Capture the cell that displays the provided text and extract its [x, y] central coordinate. 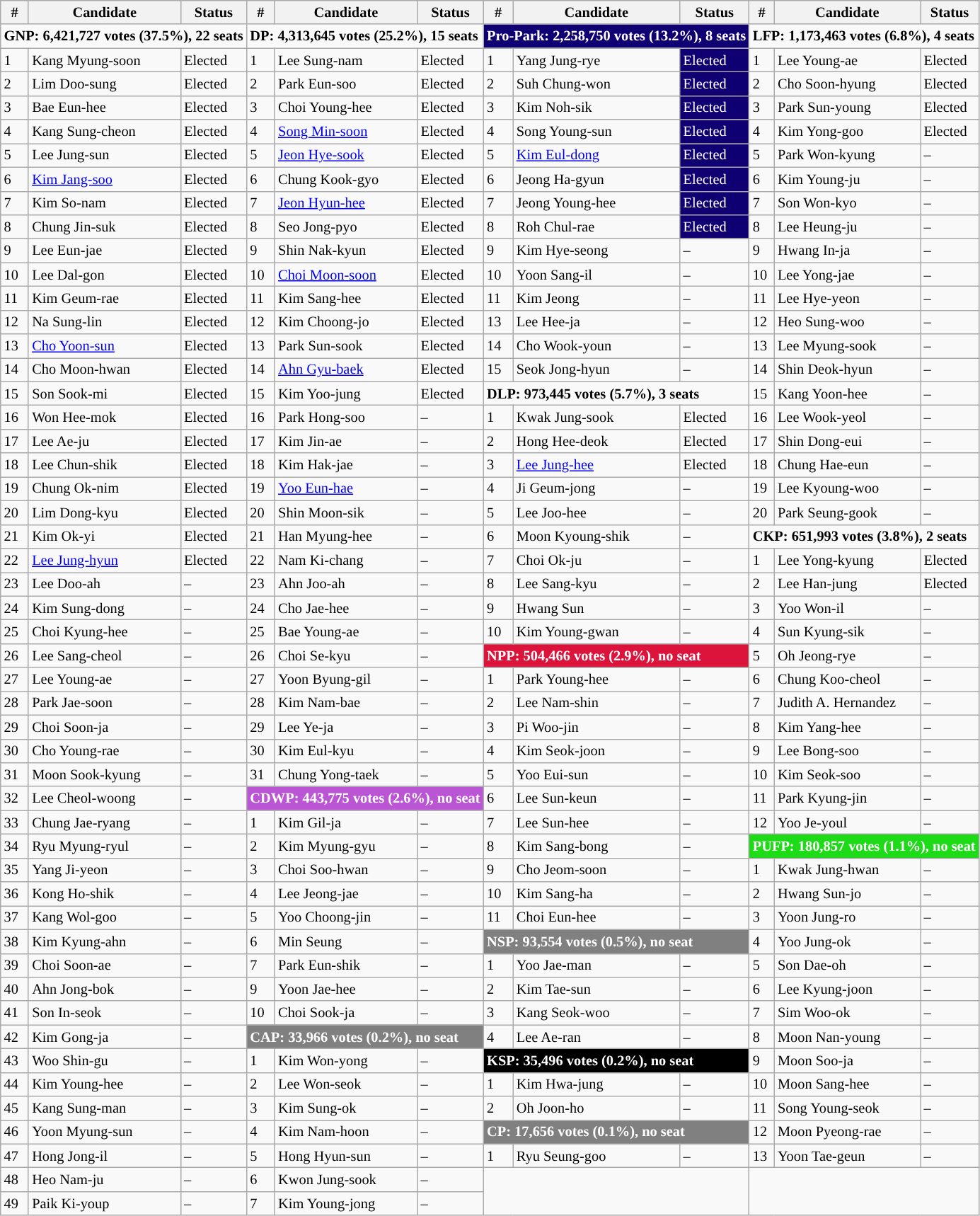
Choi Eun-hee [596, 917]
Park Seung-gook [848, 512]
Lim Doo-sung [105, 84]
Lee Won-seok [345, 1084]
35 [15, 870]
Yang Ji-yeon [105, 870]
45 [15, 1108]
Kang Sung-man [105, 1108]
Kim Yong-goo [848, 132]
Kim Yang-hee [848, 727]
Son In-seok [105, 1013]
Kim Young-ju [848, 179]
Lee Sun-hee [596, 822]
Choi Soon-ae [105, 965]
Won Hee-mok [105, 417]
CKP: 651,993 votes (3.8%), 2 seats [865, 537]
Choi Soo-hwan [345, 870]
Lee Heung-ju [848, 226]
Choi Soon-ja [105, 727]
Kim Won-yong [345, 1060]
Bae Young-ae [345, 631]
Kim So-nam [105, 203]
Lee Chun-shik [105, 465]
46 [15, 1132]
Chung Koo-cheol [848, 679]
Choi Se-kyu [345, 655]
Yoon Tae-geun [848, 1156]
Kim Sang-bong [596, 846]
Lee Sang-cheol [105, 655]
Lee Myung-sook [848, 346]
Jeong Ha-gyun [596, 179]
Kim Geum-rae [105, 298]
Shin Dong-eui [848, 441]
Lee Jung-sun [105, 155]
Seo Jong-pyo [345, 226]
Kim Eul-kyu [345, 751]
Kang Seok-woo [596, 1013]
Min Seung [345, 941]
Jeon Hyun-hee [345, 203]
Kang Wol-goo [105, 917]
Kim Tae-sun [596, 989]
Kim Nam-bae [345, 703]
Lee Bong-soo [848, 751]
Chung Kook-gyo [345, 179]
Song Young-seok [848, 1108]
Chung Hae-eun [848, 465]
Kong Ho-shik [105, 894]
Kim Hye-seong [596, 251]
Pro-Park: 2,258,750 votes (13.2%), 8 seats [616, 36]
Oh Joon-ho [596, 1108]
Kim Seok-soo [848, 774]
Kang Myung-soon [105, 60]
Shin Moon-sik [345, 512]
Lee Kyoung-woo [848, 488]
47 [15, 1156]
Shin Nak-kyun [345, 251]
Seok Jong-hyun [596, 369]
Pi Woo-jin [596, 727]
Kim Yoo-jung [345, 394]
Kim Sang-ha [596, 894]
Lee Yong-jae [848, 275]
Kim Myung-gyu [345, 846]
Kang Sung-cheon [105, 132]
Kim Seok-joon [596, 751]
Lee Han-jung [848, 584]
Kim Sung-dong [105, 608]
Cho Jeom-soon [596, 870]
Kim Young-hee [105, 1084]
Song Min-soon [345, 132]
Yoo Jung-ok [848, 941]
Kim Sung-ok [345, 1108]
Yang Jung-rye [596, 60]
Shin Deok-hyun [848, 369]
Hwang In-ja [848, 251]
Kim Young-gwan [596, 631]
Lee Ae-ran [596, 1037]
Park Hong-soo [345, 417]
Nam Ki-chang [345, 560]
Yoo Won-il [848, 608]
Park Sun-sook [345, 346]
DLP: 973,445 votes (5.7%), 3 seats [616, 394]
CDWP: 443,775 votes (2.6%), no seat [365, 798]
Yoo Eui-sun [596, 774]
Ahn Joo-ah [345, 584]
Kwak Jung-sook [596, 417]
Ahn Gyu-baek [345, 369]
Kim Hwa-jung [596, 1084]
Hong Hee-deok [596, 441]
Heo Nam-ju [105, 1180]
Park Eun-shik [345, 965]
Moon Sook-kyung [105, 774]
Kwak Jung-hwan [848, 870]
Oh Jeong-rye [848, 655]
KSP: 35,496 votes (0.2%), no seat [616, 1060]
40 [15, 989]
Ryu Myung-ryul [105, 846]
Choi Ok-ju [596, 560]
Lee Doo-ah [105, 584]
Lee Joo-hee [596, 512]
Moon Nan-young [848, 1037]
Yoo Eun-hae [345, 488]
36 [15, 894]
Sim Woo-ok [848, 1013]
Lee Dal-gon [105, 275]
Heo Sung-woo [848, 322]
Lee Sang-kyu [596, 584]
Chung Jae-ryang [105, 822]
Suh Chung-won [596, 84]
49 [15, 1203]
Yoon Myung-sun [105, 1132]
Kim Gong-ja [105, 1037]
Na Sung-lin [105, 322]
Park Jae-soon [105, 703]
43 [15, 1060]
Cho Jae-hee [345, 608]
NSP: 93,554 votes (0.5%), no seat [616, 941]
GNP: 6,421,727 votes (37.5%), 22 seats [124, 36]
LFP: 1,173,463 votes (6.8%), 4 seats [865, 36]
41 [15, 1013]
39 [15, 965]
Ahn Jong-bok [105, 989]
Kim Kyung-ahn [105, 941]
Sun Kyung-sik [848, 631]
Lee Hee-ja [596, 322]
Moon Pyeong-rae [848, 1132]
Judith A. Hernandez [848, 703]
Lim Dong-kyu [105, 512]
Kim Hak-jae [345, 465]
Cho Yoon-sun [105, 346]
Lee Wook-yeol [848, 417]
Kim Nam-hoon [345, 1132]
Son Dae-oh [848, 965]
Cho Soon-hyung [848, 84]
Park Young-hee [596, 679]
38 [15, 941]
Kang Yoon-hee [848, 394]
Chung Jin-suk [105, 226]
Yoo Choong-jin [345, 917]
Lee Jung-hyun [105, 560]
Woo Shin-gu [105, 1060]
PUFP: 180,857 votes (1.1%), no seat [865, 846]
CAP: 33,966 votes (0.2%), no seat [365, 1037]
Jeong Young-hee [596, 203]
Ji Geum-jong [596, 488]
Moon Sang-hee [848, 1084]
Kim Gil-ja [345, 822]
Hwang Sun-jo [848, 894]
Roh Chul-rae [596, 226]
Kim Choong-jo [345, 322]
Song Young-sun [596, 132]
Kim Young-jong [345, 1203]
Hong Jong-il [105, 1156]
37 [15, 917]
Kim Jeong [596, 298]
32 [15, 798]
Park Won-kyung [848, 155]
Lee Cheol-woong [105, 798]
Kim Jin-ae [345, 441]
Lee Kyung-joon [848, 989]
DP: 4,313,645 votes (25.2%), 15 seats [365, 36]
Lee Sung-nam [345, 60]
Yoon Sang-il [596, 275]
Han Myung-hee [345, 537]
Cho Wook-youn [596, 346]
Ryu Seung-goo [596, 1156]
Choi Moon-soon [345, 275]
Hwang Sun [596, 608]
Kim Eul-dong [596, 155]
Moon Kyoung-shik [596, 537]
Lee Nam-shin [596, 703]
Lee Eun-jae [105, 251]
Lee Jung-hee [596, 465]
Kim Sang-hee [345, 298]
Chung Yong-taek [345, 774]
Yoon Byung-gil [345, 679]
Lee Hye-yeon [848, 298]
Chung Ok-nim [105, 488]
Cho Young-rae [105, 751]
Choi Kyung-hee [105, 631]
Kim Jang-soo [105, 179]
Lee Ye-ja [345, 727]
Lee Yong-kyung [848, 560]
Kwon Jung-sook [345, 1180]
Hong Hyun-sun [345, 1156]
48 [15, 1180]
Park Eun-soo [345, 84]
Yoon Jung-ro [848, 917]
Jeon Hye-sook [345, 155]
Yoon Jae-hee [345, 989]
Cho Moon-hwan [105, 369]
Yoo Jae-man [596, 965]
Park Kyung-jin [848, 798]
Moon Soo-ja [848, 1060]
34 [15, 846]
CP: 17,656 votes (0.1%), no seat [616, 1132]
Yoo Je-youl [848, 822]
Park Sun-young [848, 108]
Paik Ki-youp [105, 1203]
Son Sook-mi [105, 394]
Lee Sun-keun [596, 798]
Lee Ae-ju [105, 441]
Kim Ok-yi [105, 537]
Bae Eun-hee [105, 108]
42 [15, 1037]
Choi Sook-ja [345, 1013]
Kim Noh-sik [596, 108]
33 [15, 822]
Choi Young-hee [345, 108]
Lee Jeong-jae [345, 894]
44 [15, 1084]
NPP: 504,466 votes (2.9%), no seat [616, 655]
Son Won-kyo [848, 203]
